Pinpoint the cell where the given text exists, returning its [X, Y] midpoint coordinate. 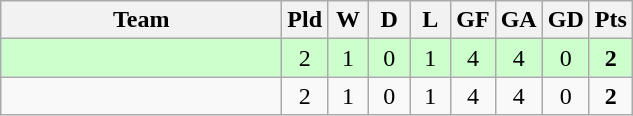
Pts [610, 20]
GD [566, 20]
L [430, 20]
Pld [305, 20]
GA [518, 20]
Team [142, 20]
GF [473, 20]
W [348, 20]
D [390, 20]
